Pinpoint the cell where the given text exists, returning its [X, Y] midpoint coordinate. 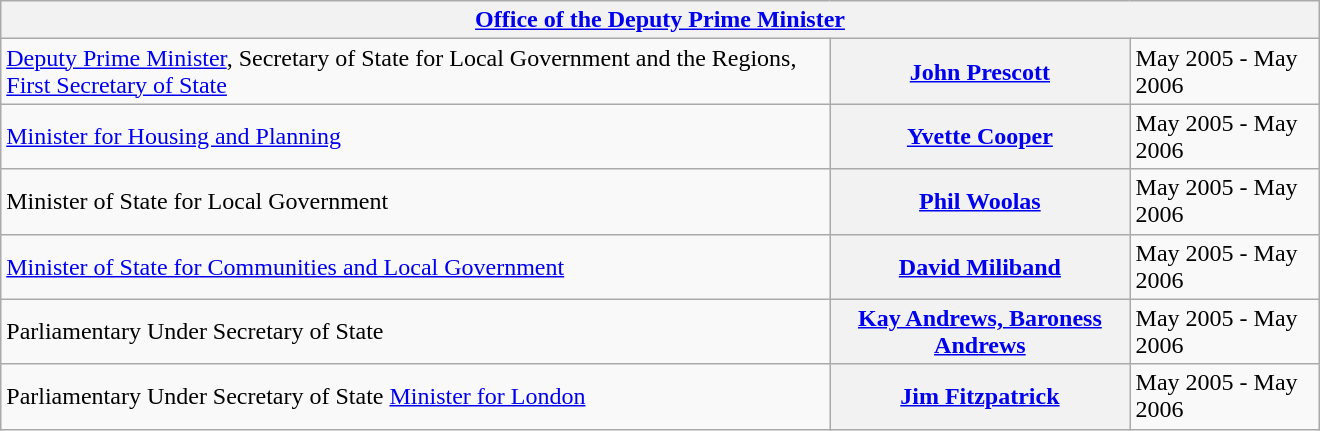
Minister of State for Communities and Local Government [416, 266]
Jim Fitzpatrick [980, 396]
Deputy Prime Minister, Secretary of State for Local Government and the Regions, First Secretary of State [416, 72]
Minister of State for Local Government [416, 202]
Parliamentary Under Secretary of State Minister for London [416, 396]
Phil Woolas [980, 202]
John Prescott [980, 72]
Kay Andrews, Baroness Andrews [980, 332]
David Miliband [980, 266]
Minister for Housing and Planning [416, 136]
Office of the Deputy Prime Minister [660, 20]
Parliamentary Under Secretary of State [416, 332]
Yvette Cooper [980, 136]
